Return the (x, y) coordinate for the center point of the cell that contains the specified text.  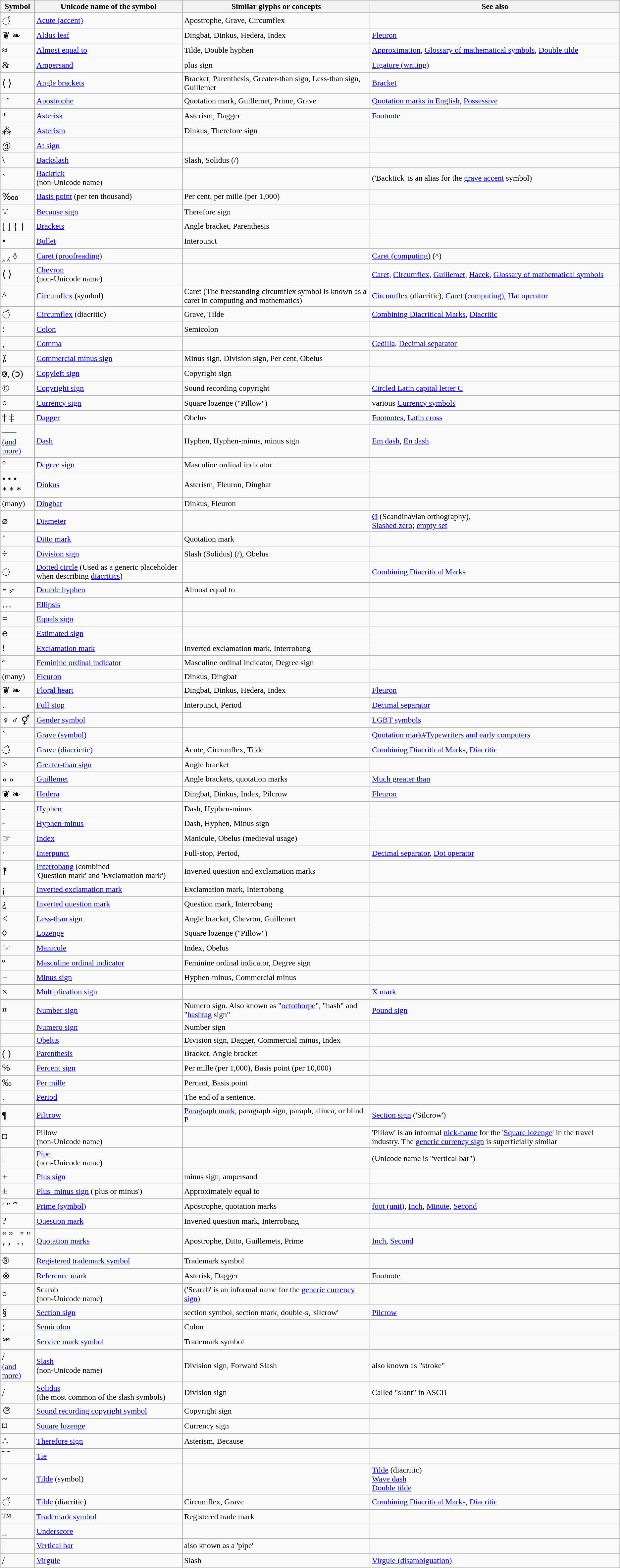
Bracket, Angle bracket (276, 1053)
Asterism, Dagger (276, 116)
Aldus leaf (108, 35)
Division sign, Dagger, Commercial minus, Index (276, 1040)
Quotation marks (108, 1241)
? (18, 1221)
Circumflex (diacritic), Caret (computing), Hat operator (495, 296)
Multiplication sign (108, 992)
Brackets (108, 226)
Dash, Hyphen, Minus sign (276, 823)
Virgule (disambiguation) (495, 1560)
• (18, 241)
Exclamation mark, Interrobang (276, 889)
& (18, 65)
Ligature (writing) (495, 65)
Question mark, Interrobang (276, 904)
Symbol (18, 7)
Slash, Solidus (/) (276, 160)
Hyphen (108, 809)
Question mark (108, 1221)
Numero sign. Also known as "octothorpe", "hash" and "hashtag sign" (276, 1010)
Asterism, Fleuron, Dingbat (276, 485)
≈ (18, 50)
Square lozenge (108, 1426)
Tilde, Double hyphen (276, 50)
Index (108, 838)
Per mille (per 1,000), Basis point (per 10,000) (276, 1068)
Copyleft sign (108, 374)
~ (18, 1479)
Dingbat (108, 504)
Decimal separator (495, 705)
‽ (18, 871)
; (18, 1327)
Plus sign (108, 1177)
# (18, 1010)
Pound sign (495, 1010)
Lozenge (108, 933)
® (18, 1261)
Angle bracket, Parenthesis (276, 226)
Grave (symbol) (108, 735)
Section sign ('Silcrow') (495, 1116)
‰ (18, 1082)
° (18, 465)
Percent, Basis point (276, 1082)
Hyphen, Hyphen-minus, minus sign (276, 441)
Asterism, Because (276, 1441)
© (18, 388)
Tilde (diacritic)Wave dashDouble tilde (495, 1479)
Floral heart (108, 690)
also known as "stroke" (495, 1365)
^ (18, 296)
Circled Latin capital letter C (495, 388)
« » (18, 779)
Gender symbol (108, 720)
foot (unit), Inch, Minute, Second (495, 1206)
Dash (108, 441)
also known as a 'pipe' (276, 1546)
◌̂ (18, 314)
Inverted question and exclamation marks (276, 871)
Footnotes, Latin cross (495, 418)
Period (108, 1097)
🄯, (ɔ) (18, 374)
⁀ (18, 1456)
Dotted circle (Used as a generic placeholder when describing diacritics) (108, 571)
Quotation mark, Guillemet, Prime, Grave (276, 101)
Exclamation mark (108, 648)
Scarab(non-Unicode name) (108, 1294)
Caret (The freestanding circumflex symbol is known as a caret in computing and mathematics) (276, 296)
Quotation mark (276, 539)
' ’ (18, 101)
\ (18, 160)
Combining Diacritical Marks (495, 571)
Dinkus, Therefore sign (276, 131)
Interrobang (combined 'Question mark' and 'Exclamation mark') (108, 871)
℮ (18, 634)
† ‡ (18, 418)
Circumflex, Grave (276, 1502)
Paragraph mark, paragraph sign, paraph, alinea, or blind P (276, 1116)
Per mille (108, 1082)
Caret, Circumflex, Guillemet, Hacek, Glossary of mathematical symbols (495, 274)
− (18, 977)
Basis point (per ten thousand) (108, 197)
Slash (Solidus) (/), Obelus (276, 553)
Backtick (non-Unicode name) (108, 178)
Equals sign (108, 619)
section symbol, section mark, double-s, 'silcrow' (276, 1312)
* (18, 116)
plus sign (276, 65)
Parenthesis (108, 1053)
Service mark symbol (108, 1342)
※ (18, 1276)
Apostrophe, Grave, Circumflex (276, 21)
('Backtick' is an alias for the grave accent symbol) (495, 178)
Feminine ordinal indicator (108, 663)
@ (18, 145)
Pipe(non-Unicode name) (108, 1159)
§ (18, 1312)
Index, Obelus (276, 948)
Em dash, En dash (495, 441)
Estimated sign (108, 634)
Apostrophe, Ditto, Guillemets, Prime (276, 1241)
Approximately equal to (276, 1191)
–—(and more) (18, 441)
/(and more) (18, 1365)
Sound recording copyright (276, 388)
Interpunct, Period (276, 705)
Pillow (non-Unicode name) (108, 1137)
÷ (18, 553)
Minus sign (108, 977)
Greater-than sign (108, 765)
¡ (18, 889)
Asterisk, Dagger (276, 1276)
Minus sign, Division sign, Per cent, Obelus (276, 359)
◌ (18, 571)
℗ (18, 1411)
Grave, Tilde (276, 314)
The end of a sentence. (276, 1097)
Dash, Hyphen-minus (276, 809)
◊ (18, 933)
◌̃ (18, 1502)
Degree sign (108, 465)
Slash(non-Unicode name) (108, 1365)
Solidus(the most common of the slash symbols) (108, 1393)
Grave (diacrictic) (108, 750)
Unicode name of the symbol (108, 7)
Dinkus, Dingbat (276, 676)
“ ” " " ‘ ’ ' ' (18, 1241)
X mark (495, 992)
> (18, 765)
Virgule (108, 1560)
… (18, 605)
('Scarab' is an informal name for the generic currency sign) (276, 1294)
Ditto mark (108, 539)
minus sign, ampersand (276, 1177)
various Currency symbols (495, 403)
Angle brackets (108, 83)
Decimal separator, Dot operator (495, 853)
Bracket, Parenthesis, Greater-than sign, Less-than sign, Guillemet (276, 83)
Asterisk (108, 116)
¶ (18, 1116)
Acute, Circumflex, Tilde (276, 750)
Because sign (108, 212)
Per cent, per mille (per 1,000) (276, 197)
Underscore (108, 1531)
Caret (computing) (^) (495, 256)
_ (18, 1531)
· (18, 853)
Dinkus, Fleuron (276, 504)
Percent sign (108, 1068)
Hedera (108, 794)
⁒ (18, 359)
[ ] { } (18, 226)
Tilde (diacritic) (108, 1502)
, (18, 344)
Tie (108, 1456)
Ellipsis (108, 605)
Apostrophe (108, 101)
Inverted exclamation mark (108, 889)
ª (18, 663)
Approximation, Glossary of mathematical symbols, Double tilde (495, 50)
< (18, 918)
'Pillow' is an informal nick-name for the 'Square lozenge' in the travel industry. The generic currency sign is superficially similar (495, 1137)
Inverted exclamation mark, Interrobang (276, 648)
Registered trademark symbol (108, 1261)
Vertical bar (108, 1546)
‐ (18, 809)
- (18, 823)
Sound recording copyright symbol (108, 1411)
‸ ⁁ ⎀ (18, 256)
Masculine ordinal indicator, Degree sign (276, 663)
Comma (108, 344)
¿ (18, 904)
+ (18, 1177)
⌀ (18, 521)
At sign (108, 145)
◌̀ (18, 750)
♀ ♂ ⚥ (18, 720)
! (18, 648)
‱ (18, 197)
Reference mark (108, 1276)
Commercial minus sign (108, 359)
Chevron (non-Unicode name) (108, 274)
± (18, 1191)
Dingbat, Dinkus, Index, Pilcrow (276, 794)
Much greater than (495, 779)
Prime (symbol) (108, 1206)
Dinkus (108, 485)
Acute (accent) (108, 21)
Apostrophe, quotation marks (276, 1206)
Guillemet (108, 779)
Inch, Second (495, 1241)
Similar glyphs or concepts (276, 7)
Ampersand (108, 65)
Full stop (108, 705)
Double hyphen (108, 590)
∴ (18, 1441)
LGBT symbols (495, 720)
Quotation mark#Typewriters and early computers (495, 735)
Angle bracket, Chevron, Guillemet (276, 918)
" (18, 539)
% (18, 1068)
Circumflex (diacritic) (108, 314)
º (18, 963)
Numero sign (108, 1027)
Angle brackets, quotation marks (276, 779)
⹀ ⸗ (18, 590)
Tilde (symbol) (108, 1479)
Circumflex (symbol) (108, 296)
Angle bracket (276, 765)
Hyphen-minus (108, 823)
Ø (Scandinavian orthography), Slashed zero; empty set (495, 521)
Inverted question mark (108, 904)
× (18, 992)
∵ (18, 212)
Section sign (108, 1312)
™ (18, 1517)
Hyphen-minus, Commercial minus (276, 977)
: (18, 329)
Called "slant" in ASCII (495, 1393)
Manicule, Obelus (medieval usage) (276, 838)
Dagger (108, 418)
Manicule (108, 948)
Caret (proofreading) (108, 256)
Inverted question mark, Interrobang (276, 1221)
Bracket (495, 83)
= (18, 619)
Backslash (108, 160)
Less-than sign (108, 918)
◌́ (18, 21)
Division sign, Forward Slash (276, 1365)
Plus–minus sign ('plus or minus') (108, 1191)
( ) (18, 1053)
Feminine ordinal indicator, Degree sign (276, 963)
Diameter (108, 521)
Asterism (108, 131)
• • •* * * (18, 485)
Slash (276, 1560)
⁂ (18, 131)
Bullet (108, 241)
℠ (18, 1342)
Quotation marks in English, Possessive (495, 101)
(Unicode name is "vertical bar") (495, 1159)
Registered trade mark (276, 1517)
′ ″ ‴ (18, 1206)
See also (495, 7)
Cedilla, Decimal separator (495, 344)
Full-stop, Period, (276, 853)
